Find where the given text appears and provide that cell's center as [X, Y] coordinate. 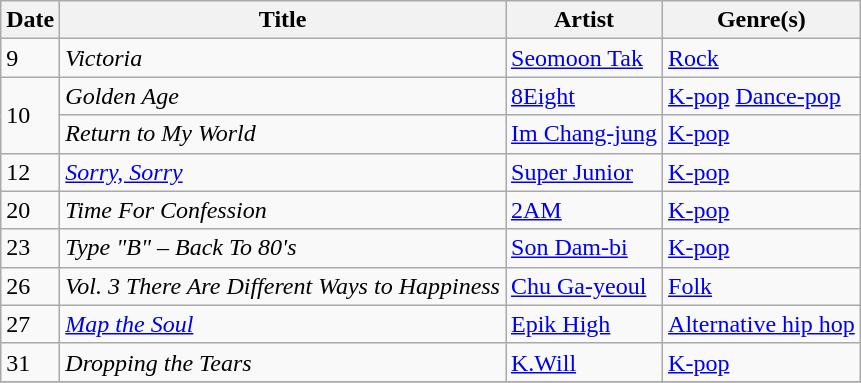
Chu Ga-yeoul [584, 286]
Map the Soul [283, 324]
26 [30, 286]
Genre(s) [762, 20]
Super Junior [584, 172]
9 [30, 58]
Date [30, 20]
Title [283, 20]
Golden Age [283, 96]
Epik High [584, 324]
K-pop Dance-pop [762, 96]
Rock [762, 58]
10 [30, 115]
Type "B" – Back To 80's [283, 248]
Folk [762, 286]
31 [30, 362]
Im Chang-jung [584, 134]
Vol. 3 There Are Different Ways to Happiness [283, 286]
27 [30, 324]
8Eight [584, 96]
Artist [584, 20]
Seomoon Tak [584, 58]
Dropping the Tears [283, 362]
23 [30, 248]
Sorry, Sorry [283, 172]
Return to My World [283, 134]
Alternative hip hop [762, 324]
Victoria [283, 58]
K.Will [584, 362]
2AM [584, 210]
20 [30, 210]
Son Dam-bi [584, 248]
Time For Confession [283, 210]
12 [30, 172]
